Extract the [X, Y] coordinate from the center of the cell holding the provided text.  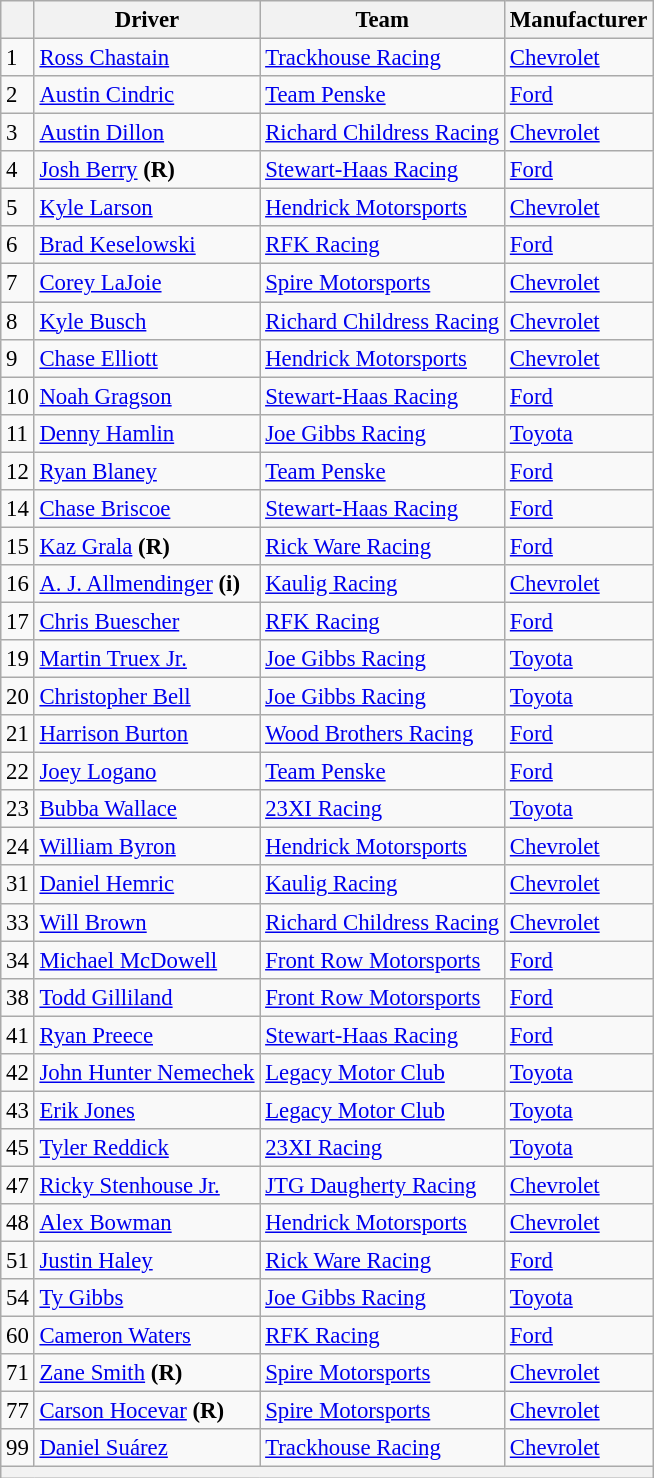
47 [18, 1185]
Noah Gragson [147, 396]
19 [18, 659]
Manufacturer [579, 20]
22 [18, 772]
Zane Smith (R) [147, 1373]
Chase Briscoe [147, 509]
4 [18, 170]
33 [18, 922]
2 [18, 95]
31 [18, 885]
51 [18, 1261]
Denny Hamlin [147, 433]
21 [18, 734]
38 [18, 997]
99 [18, 1449]
Ryan Blaney [147, 471]
A. J. Allmendinger (i) [147, 584]
JTG Daugherty Racing [382, 1185]
Carson Hocevar (R) [147, 1411]
41 [18, 1035]
11 [18, 433]
24 [18, 847]
Driver [147, 20]
15 [18, 546]
14 [18, 509]
Team [382, 20]
Ricky Stenhouse Jr. [147, 1185]
Joey Logano [147, 772]
34 [18, 960]
Martin Truex Jr. [147, 659]
48 [18, 1223]
Daniel Suárez [147, 1449]
Cameron Waters [147, 1336]
Erik Jones [147, 1110]
3 [18, 133]
Ty Gibbs [147, 1298]
45 [18, 1148]
Daniel Hemric [147, 885]
23 [18, 809]
Michael McDowell [147, 960]
5 [18, 208]
12 [18, 471]
42 [18, 1073]
20 [18, 697]
Ross Chastain [147, 58]
John Hunter Nemechek [147, 1073]
71 [18, 1373]
77 [18, 1411]
6 [18, 245]
43 [18, 1110]
Chris Buescher [147, 621]
Harrison Burton [147, 734]
Christopher Bell [147, 697]
10 [18, 396]
Kyle Busch [147, 321]
16 [18, 584]
Will Brown [147, 922]
60 [18, 1336]
17 [18, 621]
Austin Cindric [147, 95]
Josh Berry (R) [147, 170]
Corey LaJoie [147, 283]
Tyler Reddick [147, 1148]
Kyle Larson [147, 208]
Austin Dillon [147, 133]
Chase Elliott [147, 358]
Brad Keselowski [147, 245]
William Byron [147, 847]
Ryan Preece [147, 1035]
Alex Bowman [147, 1223]
54 [18, 1298]
Wood Brothers Racing [382, 734]
Todd Gilliland [147, 997]
Kaz Grala (R) [147, 546]
Bubba Wallace [147, 809]
9 [18, 358]
7 [18, 283]
8 [18, 321]
Justin Haley [147, 1261]
1 [18, 58]
